Locate the cell with the specified text and output its (x, y) center coordinate. 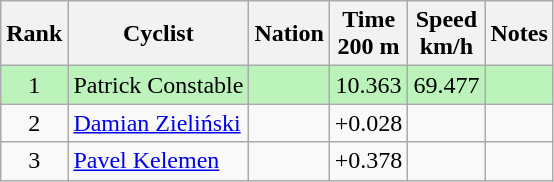
Cyclist (158, 34)
+0.378 (368, 161)
Rank (34, 34)
Patrick Constable (158, 85)
Pavel Kelemen (158, 161)
Speedkm/h (446, 34)
1 (34, 85)
Damian Zieliński (158, 123)
69.477 (446, 85)
10.363 (368, 85)
+0.028 (368, 123)
Notes (519, 34)
3 (34, 161)
Time200 m (368, 34)
Nation (289, 34)
2 (34, 123)
